Determine the (X, Y) coordinate at the center of the cell enclosing the given text.  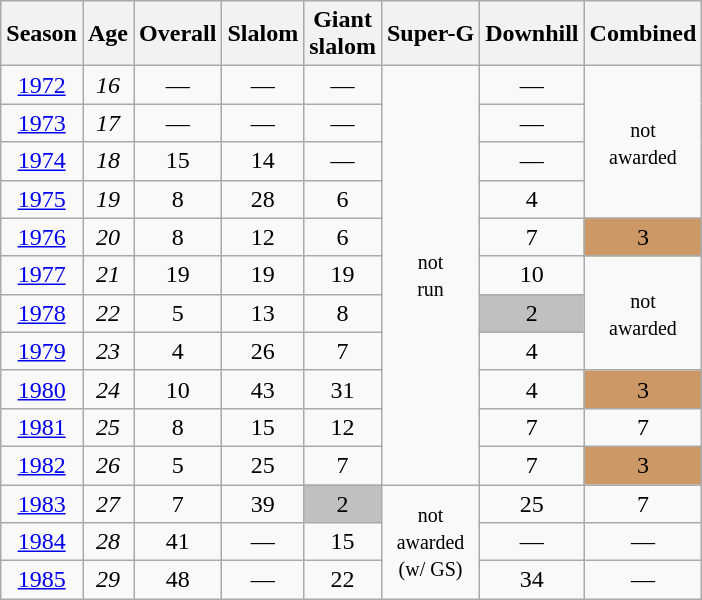
21 (108, 275)
Age (108, 34)
notrun (430, 276)
34 (532, 580)
Season (42, 34)
1975 (42, 199)
1982 (42, 465)
Downhill (532, 34)
Slalom (263, 34)
23 (108, 351)
Super-G (430, 34)
17 (108, 123)
1976 (42, 237)
Giantslalom (343, 34)
29 (108, 580)
1984 (42, 542)
39 (263, 503)
1980 (42, 389)
Overall (178, 34)
1974 (42, 161)
13 (263, 313)
1981 (42, 427)
31 (343, 389)
1973 (42, 123)
1978 (42, 313)
41 (178, 542)
1983 (42, 503)
24 (108, 389)
20 (108, 237)
Combined (643, 34)
1979 (42, 351)
notawarded(w/ GS) (430, 541)
48 (178, 580)
1977 (42, 275)
43 (263, 389)
27 (108, 503)
16 (108, 85)
18 (108, 161)
14 (263, 161)
1985 (42, 580)
1972 (42, 85)
